Locate the cell with the specified text and output its [x, y] center coordinate. 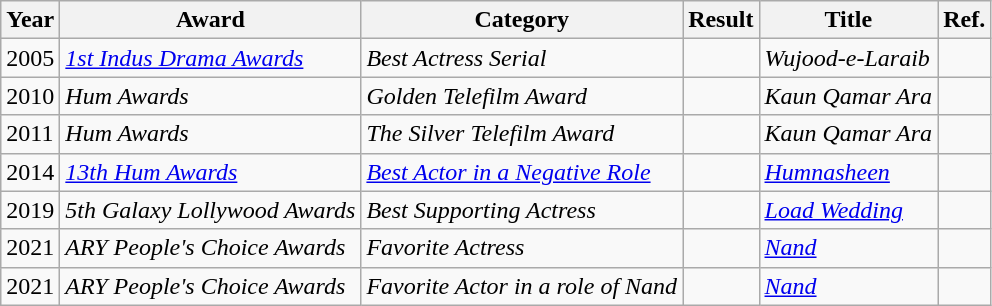
Year [30, 20]
2011 [30, 134]
Title [848, 20]
Best Supporting Actress [522, 210]
2010 [30, 96]
Favorite Actress [522, 248]
Wujood-e-Laraib [848, 58]
Award [210, 20]
1st Indus Drama Awards [210, 58]
Best Actress Serial [522, 58]
Category [522, 20]
Golden Telefilm Award [522, 96]
Best Actor in a Negative Role [522, 172]
Result [721, 20]
2019 [30, 210]
5th Galaxy Lollywood Awards [210, 210]
The Silver Telefilm Award [522, 134]
13th Hum Awards [210, 172]
Humnasheen [848, 172]
Load Wedding [848, 210]
Favorite Actor in a role of Nand [522, 286]
Ref. [964, 20]
2014 [30, 172]
2005 [30, 58]
